Capture the cell that displays the provided text and extract its (x, y) central coordinate. 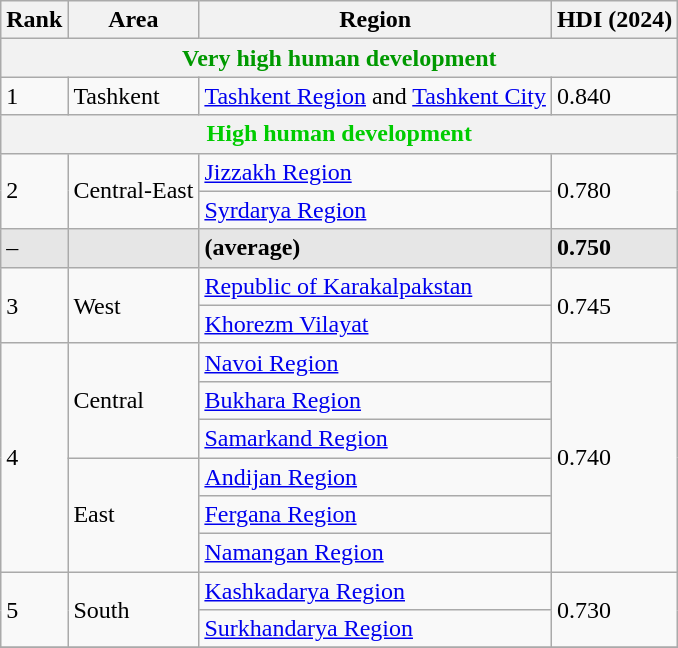
Jizzakh Region (376, 172)
South (134, 610)
Very high human development (340, 58)
4 (34, 457)
1 (34, 96)
Syrdarya Region (376, 210)
Republic of Karakalpakstan (376, 286)
Kashkadarya Region (376, 591)
Tashkent (134, 96)
0.840 (614, 96)
Central (134, 400)
Tashkent Region and Tashkent City (376, 96)
Namangan Region (376, 553)
– (34, 248)
5 (34, 610)
Rank (34, 20)
2 (34, 191)
Surkhandarya Region (376, 629)
0.745 (614, 305)
Samarkand Region (376, 438)
0.780 (614, 191)
3 (34, 305)
Central-East (134, 191)
Fergana Region (376, 515)
0.730 (614, 610)
East (134, 515)
Khorezm Vilayat (376, 324)
(average) (376, 248)
Area (134, 20)
Andijan Region (376, 477)
0.740 (614, 457)
0.750 (614, 248)
Region (376, 20)
HDI (2024) (614, 20)
West (134, 305)
High human development (340, 134)
Bukhara Region (376, 400)
Navoi Region (376, 362)
